Identify which cell holds the provided text, then report its [X, Y] central coordinate. 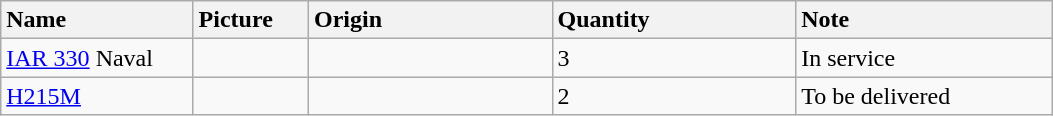
Quantity [674, 20]
In service [924, 58]
2 [674, 96]
Picture [250, 20]
Note [924, 20]
To be delivered [924, 96]
H215M [97, 96]
Name [97, 20]
Origin [430, 20]
3 [674, 58]
IAR 330 Naval [97, 58]
